Detect which cell encompasses the target text, then output its (x, y) center coordinate. 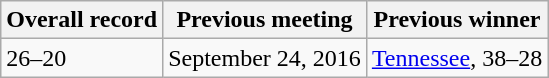
Previous meeting (265, 20)
Tennessee, 38–28 (456, 58)
26–20 (82, 58)
September 24, 2016 (265, 58)
Overall record (82, 20)
Previous winner (456, 20)
